Return [X, Y] of the center of cell containing provided text 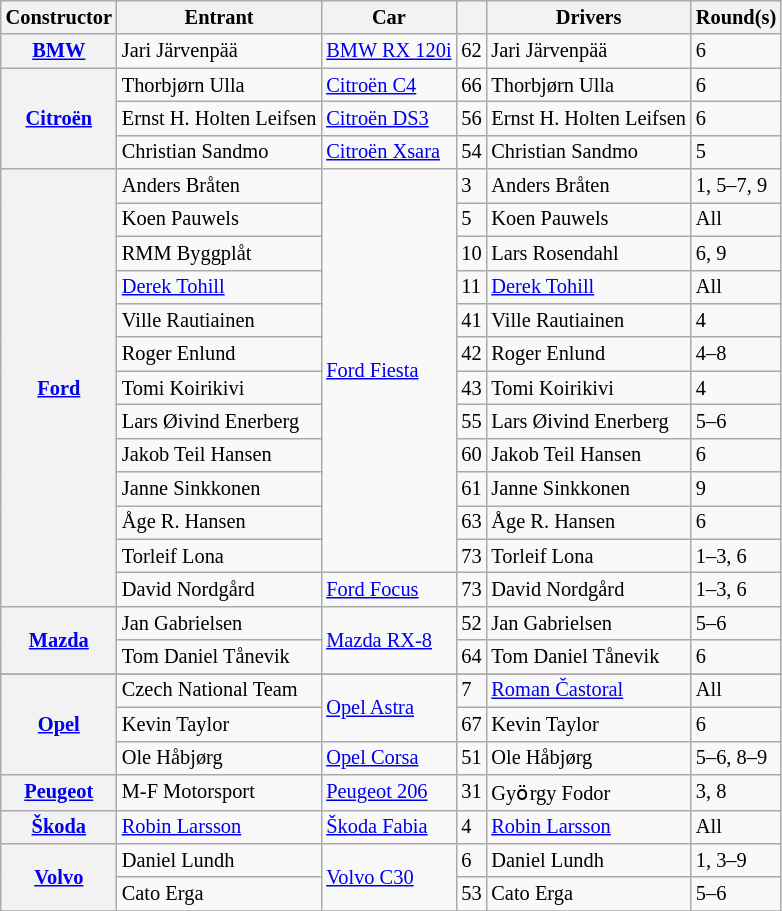
51 [471, 758]
Mazda [59, 640]
60 [471, 455]
Opel Corsa [388, 758]
43 [471, 388]
61 [471, 489]
BMW [59, 51]
Škoda [59, 827]
Lars Rosendahl [588, 253]
BMW RX 120i [388, 51]
4–8 [736, 354]
41 [471, 320]
64 [471, 657]
Entrant [219, 17]
Gyӧrgy Fodor [588, 792]
RMM Byggplåt [219, 253]
M-F Motorsport [219, 792]
66 [471, 85]
1, 3–9 [736, 860]
54 [471, 152]
52 [471, 623]
Citroën [59, 118]
Round(s) [736, 17]
10 [471, 253]
Czech National Team [219, 690]
56 [471, 118]
67 [471, 724]
Ford Focus [388, 589]
Škoda Fabia [388, 827]
Peugeot [59, 792]
42 [471, 354]
Volvo C30 [388, 876]
1, 5–7, 9 [736, 186]
6, 9 [736, 253]
Mazda RX-8 [388, 640]
31 [471, 792]
11 [471, 287]
3 [471, 186]
62 [471, 51]
Ford Fiesta [388, 371]
Ford [59, 388]
Roman Častoral [588, 690]
Drivers [588, 17]
9 [736, 489]
Peugeot 206 [388, 792]
Citroën DS3 [388, 118]
Car [388, 17]
Citroën C4 [388, 85]
53 [471, 894]
3, 8 [736, 792]
5–6, 8–9 [736, 758]
Opel [59, 724]
Constructor [59, 17]
Opel Astra [388, 706]
Volvo [59, 876]
55 [471, 421]
63 [471, 522]
7 [471, 690]
Citroën Xsara [388, 152]
